Extract the [x, y] coordinate from the center of the cell holding the provided text.  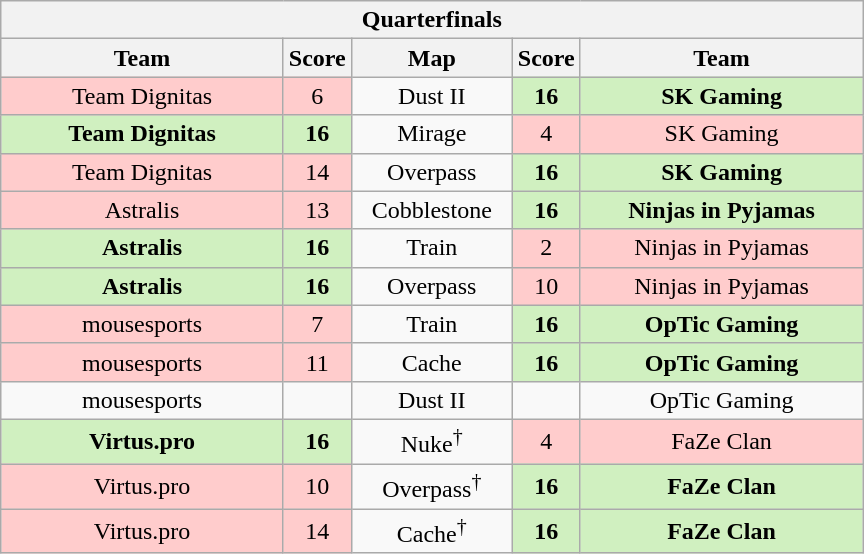
2 [546, 248]
Quarterfinals [432, 20]
11 [317, 362]
Cache [432, 362]
Nuke† [432, 442]
7 [317, 324]
13 [317, 210]
6 [317, 96]
Overpass† [432, 486]
Map [432, 58]
Mirage [432, 134]
Cobblestone [432, 210]
Cache† [432, 532]
